Extract the (x, y) coordinate from the center of the cell holding the provided text.  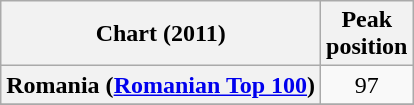
Peakposition (367, 34)
97 (367, 85)
Romania (Romanian Top 100) (161, 85)
Chart (2011) (161, 34)
